From the cell containing the given text, extract its center point as (X, Y) coordinate. 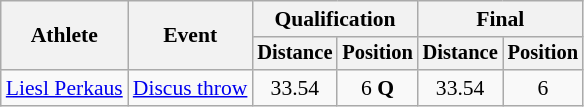
6 Q (377, 88)
Qualification (334, 19)
6 (543, 88)
Liesl Perkaus (64, 88)
Final (500, 19)
Athlete (64, 36)
Discus throw (190, 88)
Event (190, 36)
